Identify which cell holds the provided text, then report its [x, y] central coordinate. 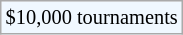
$10,000 tournaments [92, 17]
